Extract the (X, Y) coordinate from the center of the cell holding the provided text.  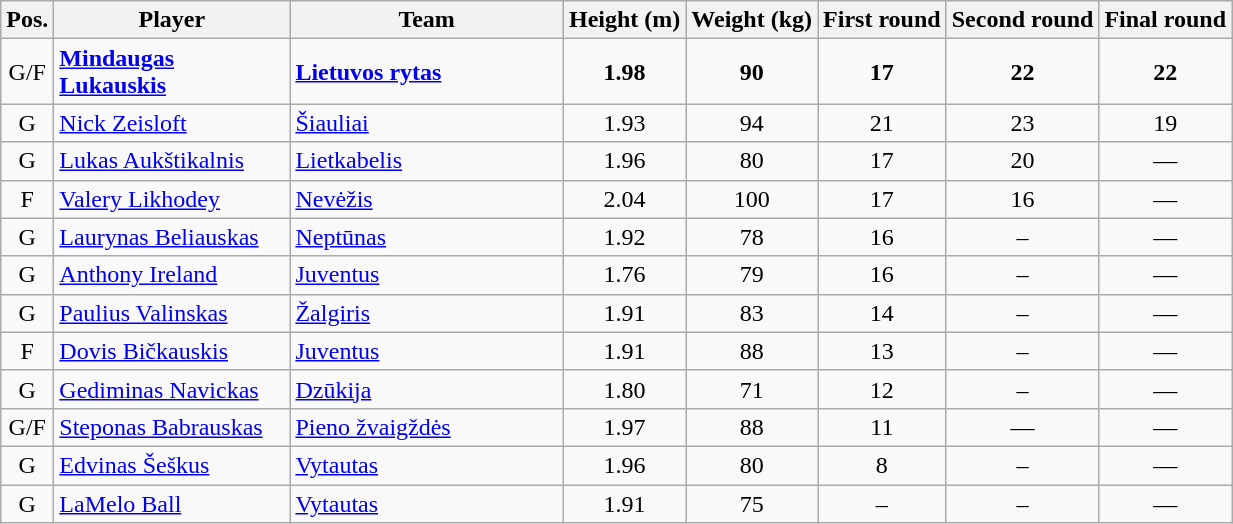
Šiauliai (427, 123)
Pieno žvaigždės (427, 427)
83 (752, 313)
2.04 (624, 199)
94 (752, 123)
1.98 (624, 72)
Lukas Aukštikalnis (172, 161)
Lietkabelis (427, 161)
Pos. (28, 20)
20 (1022, 161)
Anthony Ireland (172, 275)
Neptūnas (427, 237)
1.92 (624, 237)
Dovis Bičkauskis (172, 351)
79 (752, 275)
14 (882, 313)
8 (882, 465)
1.76 (624, 275)
Lietuvos rytas (427, 72)
Final round (1166, 20)
Dzūkija (427, 389)
Nevėžis (427, 199)
Team (427, 20)
Nick Zeisloft (172, 123)
78 (752, 237)
100 (752, 199)
Second round (1022, 20)
13 (882, 351)
75 (752, 503)
Žalgiris (427, 313)
21 (882, 123)
Steponas Babrauskas (172, 427)
LaMelo Ball (172, 503)
1.80 (624, 389)
Valery Likhodey (172, 199)
Paulius Valinskas (172, 313)
1.97 (624, 427)
Gediminas Navickas (172, 389)
90 (752, 72)
Edvinas Šeškus (172, 465)
Mindaugas Lukauskis (172, 72)
First round (882, 20)
12 (882, 389)
Laurynas Beliauskas (172, 237)
Height (m) (624, 20)
11 (882, 427)
Player (172, 20)
23 (1022, 123)
19 (1166, 123)
71 (752, 389)
1.93 (624, 123)
Weight (kg) (752, 20)
